Find where the given text appears and provide that cell's center as [X, Y] coordinate. 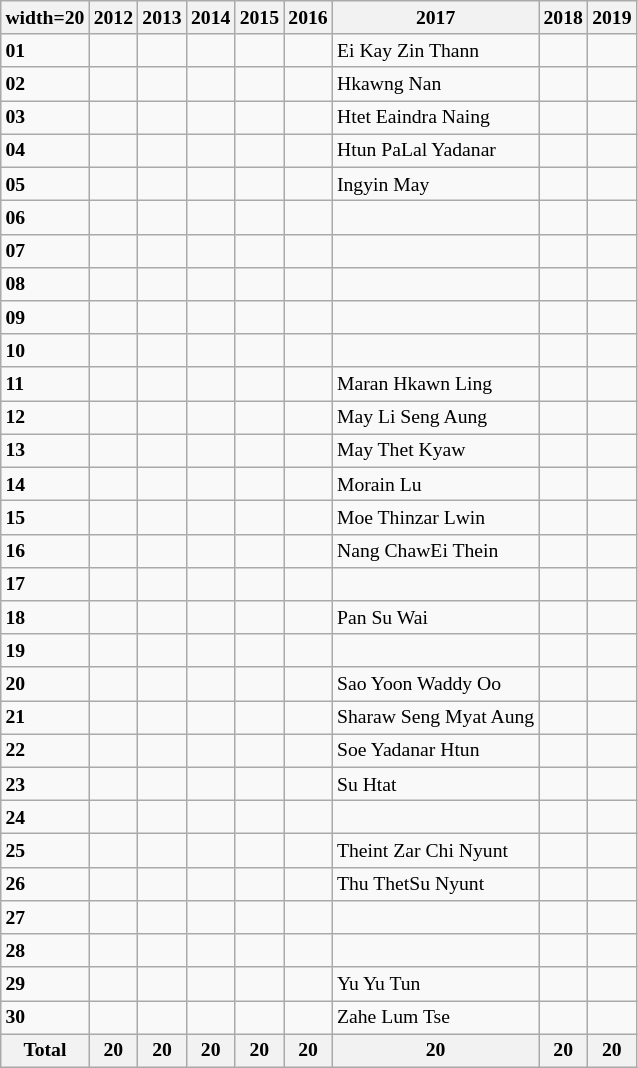
Theint Zar Chi Nyunt [436, 850]
Htet Eaindra Naing [436, 118]
2018 [564, 18]
27 [45, 918]
Sharaw Seng Myat Aung [436, 718]
Hkawng Nan [436, 84]
07 [45, 250]
Total [45, 1050]
2013 [162, 18]
Nang ChawEi Thein [436, 550]
width=20 [45, 18]
Pan Su Wai [436, 618]
2014 [210, 18]
Yu Yu Tun [436, 984]
08 [45, 284]
Zahe Lum Tse [436, 1018]
28 [45, 950]
Morain Lu [436, 484]
11 [45, 384]
2019 [612, 18]
05 [45, 184]
Ei Kay Zin Thann [436, 50]
2015 [260, 18]
May Li Seng Aung [436, 418]
06 [45, 218]
Maran Hkawn Ling [436, 384]
26 [45, 884]
Thu ThetSu Nyunt [436, 884]
04 [45, 150]
30 [45, 1018]
2016 [308, 18]
15 [45, 518]
13 [45, 450]
19 [45, 650]
01 [45, 50]
Ingyin May [436, 184]
25 [45, 850]
23 [45, 784]
Soe Yadanar Htun [436, 750]
03 [45, 118]
22 [45, 750]
29 [45, 984]
21 [45, 718]
May Thet Kyaw [436, 450]
17 [45, 584]
Moe Thinzar Lwin [436, 518]
24 [45, 818]
12 [45, 418]
10 [45, 350]
Htun PaLal Yadanar [436, 150]
Su Htat [436, 784]
Sao Yoon Waddy Oo [436, 684]
16 [45, 550]
14 [45, 484]
18 [45, 618]
2017 [436, 18]
02 [45, 84]
09 [45, 318]
2012 [114, 18]
